Pinpoint the cell where the given text exists, returning its [x, y] midpoint coordinate. 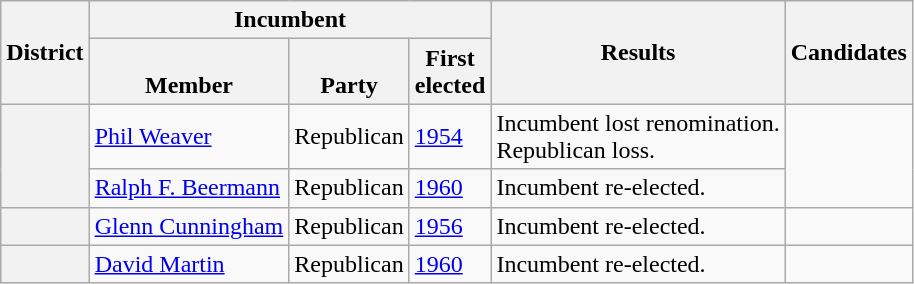
Phil Weaver [189, 136]
Firstelected [450, 72]
1954 [450, 136]
Incumbent [290, 20]
Results [638, 52]
Glenn Cunningham [189, 226]
Party [349, 72]
Incumbent lost renomination.Republican loss. [638, 136]
David Martin [189, 264]
Member [189, 72]
Ralph F. Beermann [189, 188]
District [45, 52]
1956 [450, 226]
Candidates [848, 52]
